Determine the [X, Y] coordinate at the center of the cell enclosing the given text.  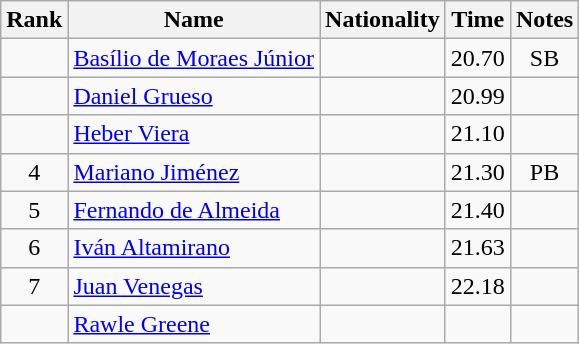
PB [544, 172]
Mariano Jiménez [194, 172]
Rank [34, 20]
22.18 [478, 286]
20.99 [478, 96]
21.30 [478, 172]
Fernando de Almeida [194, 210]
20.70 [478, 58]
SB [544, 58]
7 [34, 286]
21.40 [478, 210]
6 [34, 248]
Iván Altamirano [194, 248]
4 [34, 172]
5 [34, 210]
21.63 [478, 248]
Time [478, 20]
Notes [544, 20]
Heber Viera [194, 134]
Rawle Greene [194, 324]
Nationality [383, 20]
Name [194, 20]
Juan Venegas [194, 286]
Basílio de Moraes Júnior [194, 58]
Daniel Grueso [194, 96]
21.10 [478, 134]
